Return [x, y] of the center of cell containing provided text 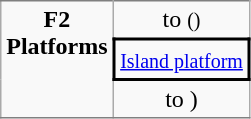
F2Platforms [58, 60]
to () [182, 20]
Island platform [182, 60]
to ) [182, 98]
